Determine the [x, y] coordinate at the center of the cell enclosing the given text.  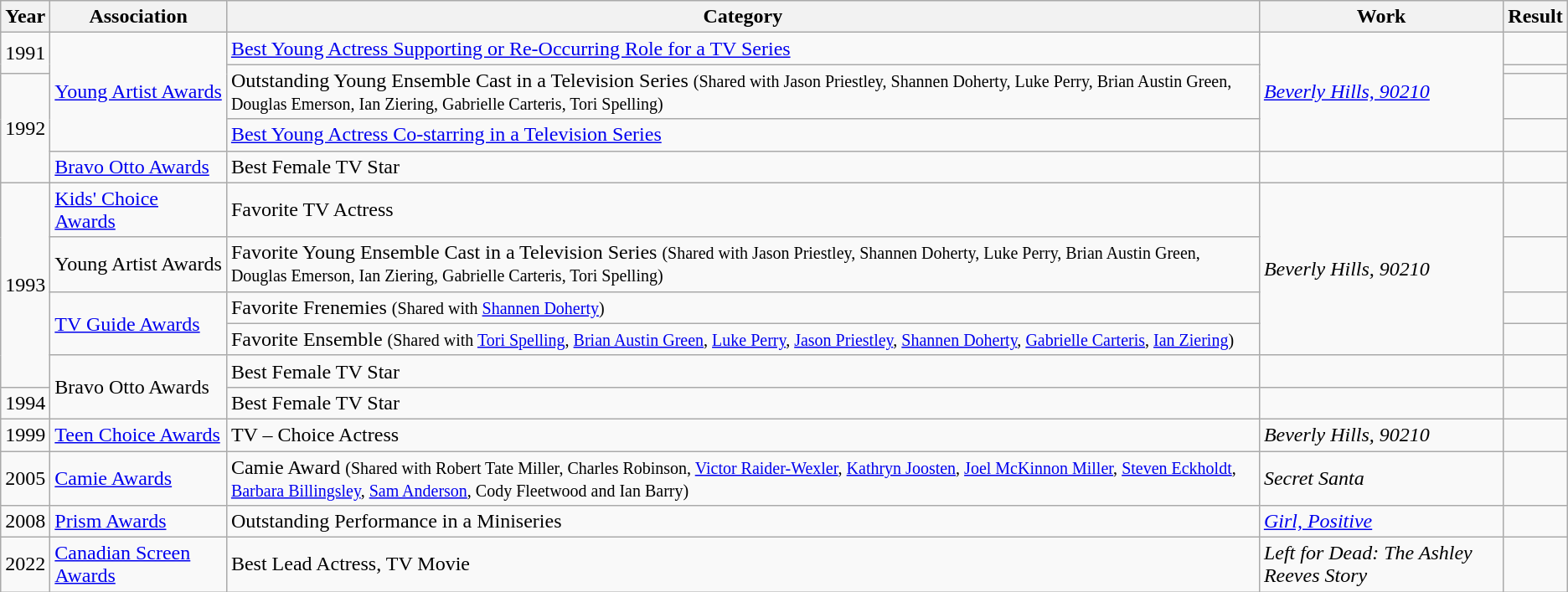
Favorite Frenemies (Shared with Shannen Doherty) [742, 307]
Camie Awards [139, 477]
Result [1535, 17]
1992 [25, 128]
Association [139, 17]
Year [25, 17]
1991 [25, 54]
Left for Dead: The Ashley Reeves Story [1380, 564]
Work [1380, 17]
2005 [25, 477]
Best Young Actress Supporting or Re-Occurring Role for a TV Series [742, 49]
Category [742, 17]
TV – Choice Actress [742, 435]
Teen Choice Awards [139, 435]
Kids' Choice Awards [139, 209]
Prism Awards [139, 522]
2008 [25, 522]
Best Young Actress Co-starring in a Television Series [742, 135]
1994 [25, 403]
Secret Santa [1380, 477]
Girl, Positive [1380, 522]
1999 [25, 435]
TV Guide Awards [139, 323]
2022 [25, 564]
Canadian Screen Awards [139, 564]
Outstanding Performance in a Miniseries [742, 522]
Favorite Ensemble (Shared with Tori Spelling, Brian Austin Green, Luke Perry, Jason Priestley, Shannen Doherty, Gabrielle Carteris, Ian Ziering) [742, 339]
1993 [25, 285]
Favorite TV Actress [742, 209]
Best Lead Actress, TV Movie [742, 564]
